For the text-containing cell, return its midpoint in (X, Y) coordinate format. 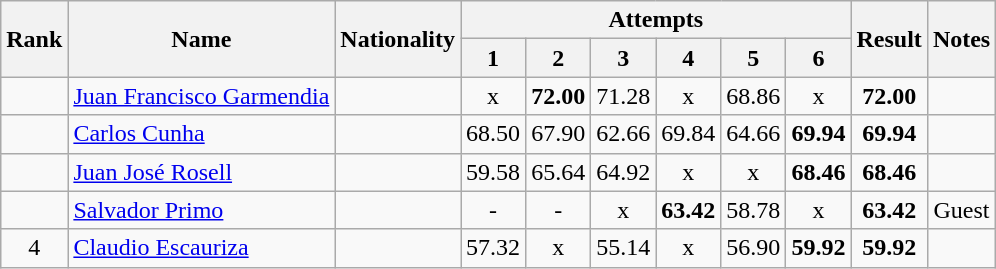
55.14 (624, 248)
64.66 (754, 134)
Salvador Primo (202, 210)
Name (202, 39)
68.86 (754, 96)
Attempts (656, 20)
5 (754, 58)
Nationality (398, 39)
1 (494, 58)
68.50 (494, 134)
59.58 (494, 172)
Guest (961, 210)
56.90 (754, 248)
58.78 (754, 210)
6 (818, 58)
2 (558, 58)
3 (624, 58)
Notes (961, 39)
71.28 (624, 96)
Claudio Escauriza (202, 248)
65.64 (558, 172)
Juan José Rosell (202, 172)
Rank (34, 39)
Result (889, 39)
62.66 (624, 134)
Juan Francisco Garmendia (202, 96)
69.84 (688, 134)
67.90 (558, 134)
Carlos Cunha (202, 134)
57.32 (494, 248)
64.92 (624, 172)
